Extract the (X, Y) coordinate from the center of the cell holding the provided text.  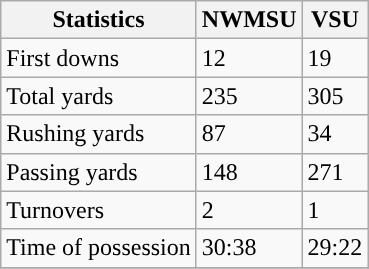
271 (335, 172)
Passing yards (99, 172)
29:22 (335, 248)
Rushing yards (99, 134)
148 (249, 172)
19 (335, 58)
VSU (335, 20)
NWMSU (249, 20)
30:38 (249, 248)
235 (249, 96)
1 (335, 210)
Statistics (99, 20)
87 (249, 134)
34 (335, 134)
305 (335, 96)
12 (249, 58)
Turnovers (99, 210)
Total yards (99, 96)
First downs (99, 58)
2 (249, 210)
Time of possession (99, 248)
